From the cell containing the given text, extract its center point as (X, Y) coordinate. 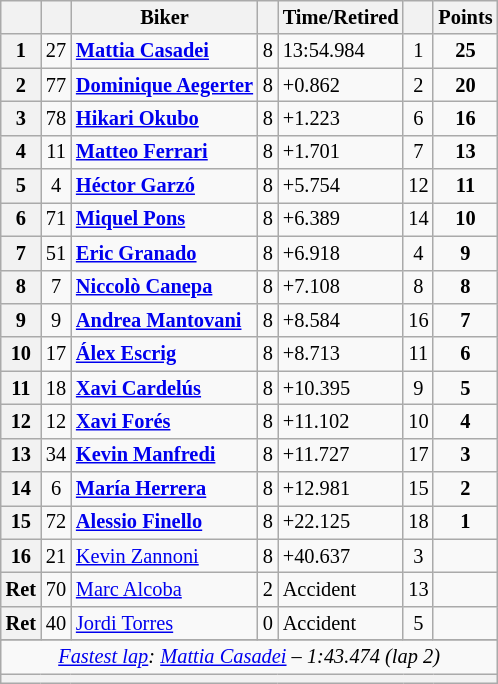
Hikari Okubo (164, 118)
Alessio Finello (164, 522)
25 (465, 51)
13:54.984 (341, 51)
21 (56, 556)
78 (56, 118)
70 (56, 589)
Matteo Ferrari (164, 152)
+1.223 (341, 118)
Eric Granado (164, 253)
20 (465, 85)
+12.981 (341, 489)
Biker (164, 17)
Álex Escrig (164, 354)
+1.701 (341, 152)
Fastest lap: Mattia Casadei – 1:43.474 (lap 2) (250, 657)
Kevin Zannoni (164, 556)
0 (268, 623)
Kevin Manfredi (164, 455)
34 (56, 455)
+22.125 (341, 522)
77 (56, 85)
+7.108 (341, 287)
+0.862 (341, 85)
Xavi Cardelús (164, 388)
Mattia Casadei (164, 51)
Time/Retired (341, 17)
+11.102 (341, 421)
40 (56, 623)
Miquel Pons (164, 219)
+6.918 (341, 253)
Andrea Mantovani (164, 320)
71 (56, 219)
Marc Alcoba (164, 589)
Xavi Forés (164, 421)
72 (56, 522)
+11.727 (341, 455)
+40.637 (341, 556)
Jordi Torres (164, 623)
Héctor Garzó (164, 186)
Niccolò Canepa (164, 287)
Dominique Aegerter (164, 85)
+10.395 (341, 388)
Points (465, 17)
+5.754 (341, 186)
+8.713 (341, 354)
27 (56, 51)
+8.584 (341, 320)
María Herrera (164, 489)
+6.389 (341, 219)
51 (56, 253)
